Search for the cell housing the specified text and yield its (x, y) center coordinate. 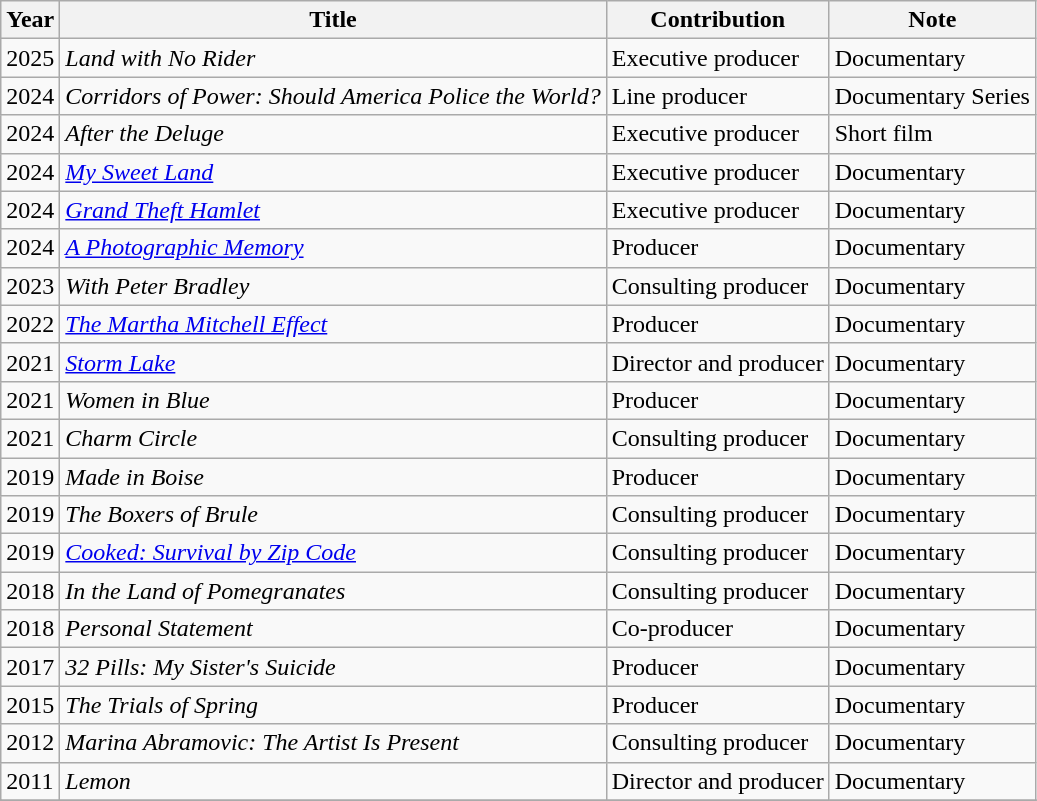
Short film (932, 134)
2022 (30, 324)
Lemon (333, 781)
After the Deluge (333, 134)
2011 (30, 781)
Land with No Rider (333, 58)
Women in Blue (333, 400)
2015 (30, 705)
Co-producer (718, 629)
My Sweet Land (333, 172)
Marina Abramovic: The Artist Is Present (333, 743)
Charm Circle (333, 438)
2023 (30, 286)
Made in Boise (333, 477)
Corridors of Power: Should America Police the World? (333, 96)
2017 (30, 667)
2012 (30, 743)
The Trials of Spring (333, 705)
Cooked: Survival by Zip Code (333, 553)
32 Pills: My Sister's Suicide (333, 667)
Line producer (718, 96)
2025 (30, 58)
Contribution (718, 20)
The Martha Mitchell Effect (333, 324)
Title (333, 20)
Grand Theft Hamlet (333, 210)
A Photographic Memory (333, 248)
Personal Statement (333, 629)
The Boxers of Brule (333, 515)
Storm Lake (333, 362)
In the Land of Pomegranates (333, 591)
Note (932, 20)
With Peter Bradley (333, 286)
Documentary Series (932, 96)
Year (30, 20)
